Extract the [x, y] coordinate from the center of the cell holding the provided text.  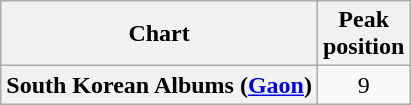
9 [363, 85]
South Korean Albums (Gaon) [160, 85]
Peakposition [363, 34]
Chart [160, 34]
